Search for the cell housing the specified text and yield its (x, y) center coordinate. 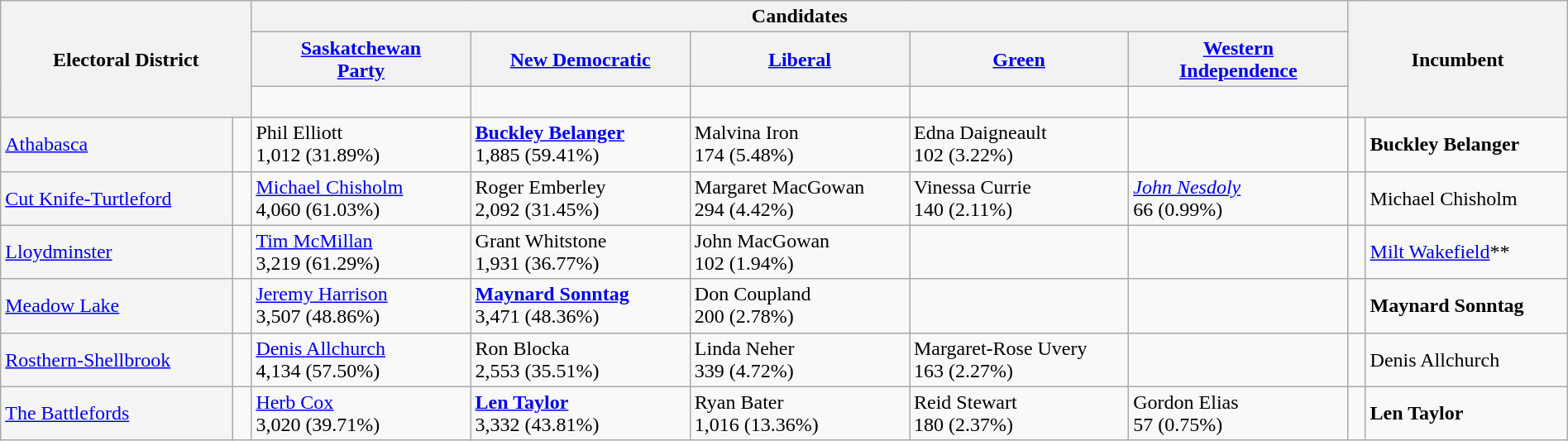
Tim McMillan3,219 (61.29%) (361, 252)
Milt Wakefield** (1466, 252)
Gordon Elias57 (0.75%) (1239, 414)
John Nesdoly66 (0.99%) (1239, 199)
Jeremy Harrison3,507 (48.86%) (361, 306)
Buckley Belanger (1466, 144)
Liberal (799, 60)
Incumbent (1457, 60)
Buckley Belanger1,885 (59.41%) (581, 144)
Denis Allchurch4,134 (57.50%) (361, 359)
Maynard Sonntag3,471 (48.36%) (581, 306)
Electoral District (126, 60)
Len Taylor3,332 (43.81%) (581, 414)
Herb Cox3,020 (39.71%) (361, 414)
Lloydminster (117, 252)
Rosthern-Shellbrook (117, 359)
Malvina Iron174 (5.48%) (799, 144)
Meadow Lake (117, 306)
Edna Daigneault102 (3.22%) (1019, 144)
Grant Whitstone1,931 (36.77%) (581, 252)
Linda Neher339 (4.72%) (799, 359)
Don Coupland200 (2.78%) (799, 306)
Cut Knife-Turtleford (117, 199)
Vinessa Currie140 (2.11%) (1019, 199)
Saskatchewan Party (361, 60)
Western Independence (1239, 60)
Michael Chisholm4,060 (61.03%) (361, 199)
Athabasca (117, 144)
Denis Allchurch (1466, 359)
Roger Emberley2,092 (31.45%) (581, 199)
Michael Chisholm (1466, 199)
Ryan Bater1,016 (13.36%) (799, 414)
Maynard Sonntag (1466, 306)
Phil Elliott1,012 (31.89%) (361, 144)
The Battlefords (117, 414)
Reid Stewart180 (2.37%) (1019, 414)
Candidates (800, 17)
Len Taylor (1466, 414)
Ron Blocka2,553 (35.51%) (581, 359)
Green (1019, 60)
Margaret MacGowan294 (4.42%) (799, 199)
New Democratic (581, 60)
Margaret-Rose Uvery163 (2.27%) (1019, 359)
John MacGowan102 (1.94%) (799, 252)
